Search for the cell housing the specified text and yield its [X, Y] center coordinate. 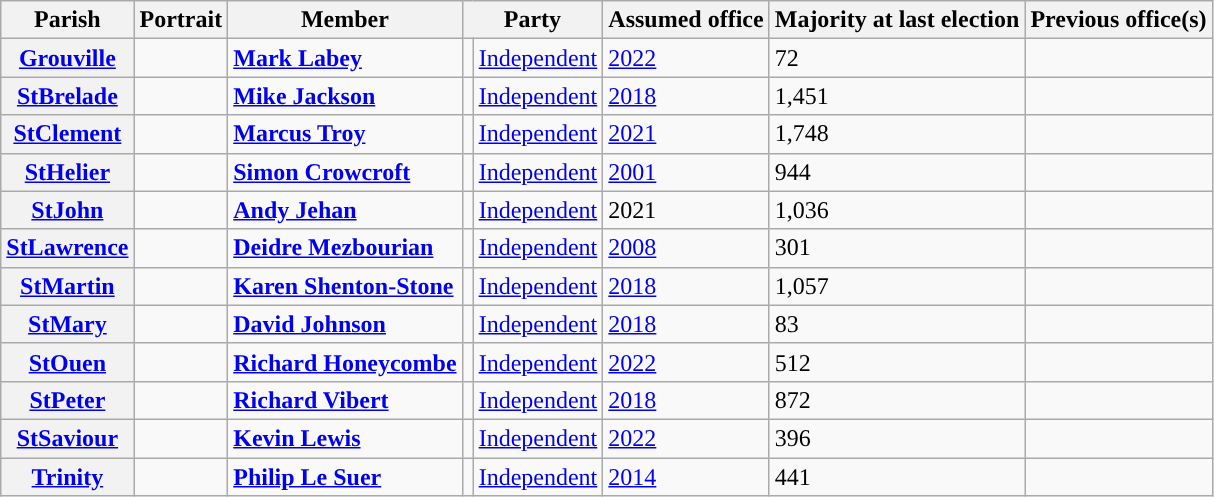
StMartin [68, 286]
StBrelade [68, 96]
Party [532, 20]
441 [897, 477]
1,451 [897, 96]
Trinity [68, 477]
Portrait [181, 20]
2014 [686, 477]
Andy Jehan [345, 210]
944 [897, 172]
Richard Honeycombe [345, 362]
Simon Crowcroft [345, 172]
StClement [68, 134]
Grouville [68, 58]
StLawrence [68, 248]
StJohn [68, 210]
Member [345, 20]
Majority at last election [897, 20]
72 [897, 58]
StPeter [68, 400]
Assumed office [686, 20]
1,057 [897, 286]
Mike Jackson [345, 96]
Previous office(s) [1118, 20]
Mark Labey [345, 58]
1,748 [897, 134]
301 [897, 248]
Philip Le Suer [345, 477]
512 [897, 362]
2008 [686, 248]
396 [897, 438]
StMary [68, 324]
David Johnson [345, 324]
StSaviour [68, 438]
1,036 [897, 210]
Kevin Lewis [345, 438]
Parish [68, 20]
StOuen [68, 362]
83 [897, 324]
Karen Shenton-Stone [345, 286]
Deidre Mezbourian [345, 248]
2001 [686, 172]
Marcus Troy [345, 134]
StHelier [68, 172]
Richard Vibert [345, 400]
872 [897, 400]
